Capture the cell that displays the provided text and extract its [X, Y] central coordinate. 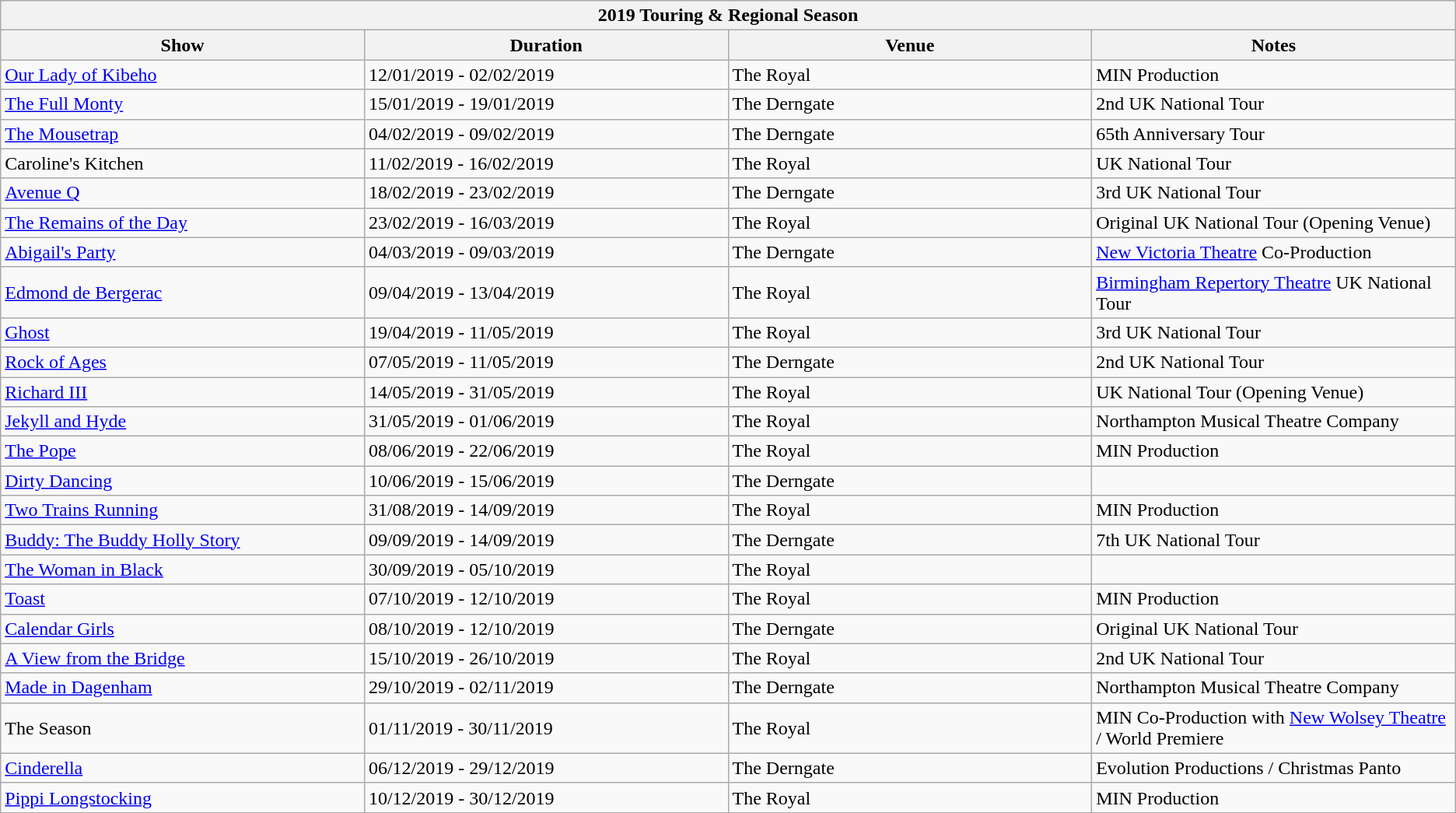
7th UK National Tour [1274, 540]
65th Anniversary Tour [1274, 134]
The Pope [183, 451]
06/12/2019 - 29/12/2019 [546, 768]
09/04/2019 - 13/04/2019 [546, 293]
Richard III [183, 391]
10/12/2019 - 30/12/2019 [546, 797]
Duration [546, 45]
08/10/2019 - 12/10/2019 [546, 629]
Birmingham Repertory Theatre UK National Tour [1274, 293]
The Woman in Black [183, 569]
Jekyll and Hyde [183, 422]
09/09/2019 - 14/09/2019 [546, 540]
Calendar Girls [183, 629]
Toast [183, 599]
Venue [910, 45]
Our Lady of Kibeho [183, 75]
11/02/2019 - 16/02/2019 [546, 163]
Evolution Productions / Christmas Panto [1274, 768]
12/01/2019 - 02/02/2019 [546, 75]
Cinderella [183, 768]
Show [183, 45]
Avenue Q [183, 193]
Dirty Dancing [183, 481]
31/05/2019 - 01/06/2019 [546, 422]
07/10/2019 - 12/10/2019 [546, 599]
2019 Touring & Regional Season [728, 16]
15/10/2019 - 26/10/2019 [546, 658]
Abigail's Party [183, 252]
31/08/2019 - 14/09/2019 [546, 510]
18/02/2019 - 23/02/2019 [546, 193]
Caroline's Kitchen [183, 163]
07/05/2019 - 11/05/2019 [546, 362]
Pippi Longstocking [183, 797]
08/06/2019 - 22/06/2019 [546, 451]
23/02/2019 - 16/03/2019 [546, 223]
UK National Tour (Opening Venue) [1274, 391]
The Full Monty [183, 104]
Edmond de Bergerac [183, 293]
Original UK National Tour [1274, 629]
04/03/2019 - 09/03/2019 [546, 252]
UK National Tour [1274, 163]
30/09/2019 - 05/10/2019 [546, 569]
Buddy: The Buddy Holly Story [183, 540]
Original UK National Tour (Opening Venue) [1274, 223]
The Remains of the Day [183, 223]
29/10/2019 - 02/11/2019 [546, 688]
The Season [183, 728]
01/11/2019 - 30/11/2019 [546, 728]
10/06/2019 - 15/06/2019 [546, 481]
Two Trains Running [183, 510]
14/05/2019 - 31/05/2019 [546, 391]
Ghost [183, 332]
Rock of Ages [183, 362]
Notes [1274, 45]
MIN Co-Production with New Wolsey Theatre / World Premiere [1274, 728]
The Mousetrap [183, 134]
15/01/2019 - 19/01/2019 [546, 104]
04/02/2019 - 09/02/2019 [546, 134]
A View from the Bridge [183, 658]
Made in Dagenham [183, 688]
19/04/2019 - 11/05/2019 [546, 332]
New Victoria Theatre Co-Production [1274, 252]
